Extract the [x, y] coordinate from the center of the cell holding the provided text.  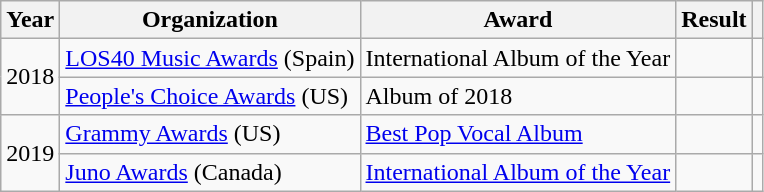
People's Choice Awards (US) [210, 96]
Result [714, 20]
2018 [30, 77]
Best Pop Vocal Album [518, 134]
Juno Awards (Canada) [210, 172]
Album of 2018 [518, 96]
Grammy Awards (US) [210, 134]
Year [30, 20]
2019 [30, 153]
Organization [210, 20]
LOS40 Music Awards (Spain) [210, 58]
Award [518, 20]
